Detect which cell encompasses the target text, then output its [x, y] center coordinate. 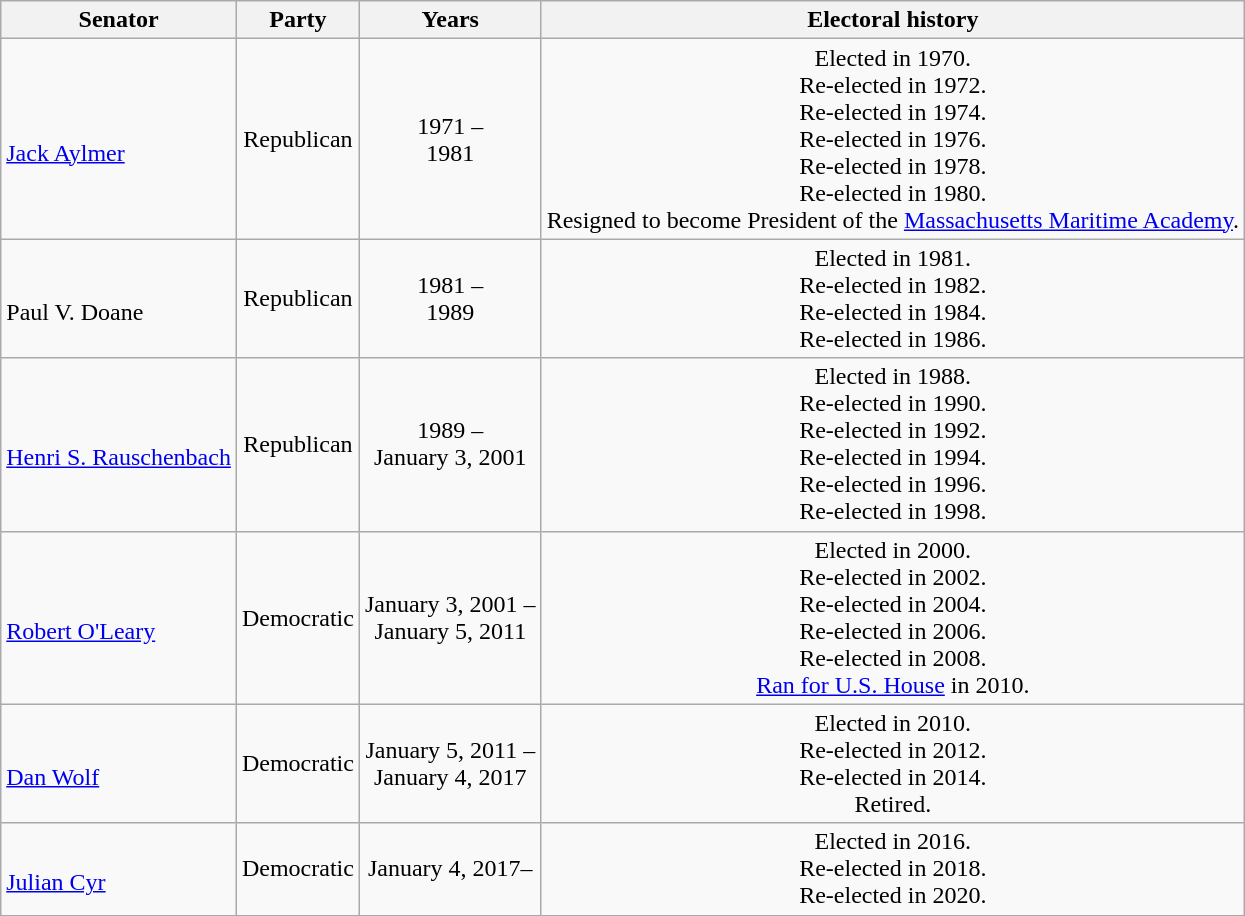
January 4, 2017– [450, 869]
1981 –1989 [450, 298]
January 5, 2011 –January 4, 2017 [450, 764]
Elected in 2016.Re-elected in 2018.Re-elected in 2020. [892, 869]
Years [450, 20]
Paul V. Doane [119, 298]
January 3, 2001 –January 5, 2011 [450, 618]
Elected in 2000.Re-elected in 2002.Re-elected in 2004.Re-elected in 2006.Re-elected in 2008.Ran for U.S. House in 2010. [892, 618]
Julian Cyr [119, 869]
Robert O'Leary [119, 618]
Elected in 1981.Re-elected in 1982.Re-elected in 1984.Re-elected in 1986. [892, 298]
Henri S. Rauschenbach [119, 444]
Party [298, 20]
1971 –1981 [450, 139]
Jack Aylmer [119, 139]
Senator [119, 20]
Elected in 1988.Re-elected in 1990.Re-elected in 1992.Re-elected in 1994.Re-elected in 1996.Re-elected in 1998. [892, 444]
Electoral history [892, 20]
Elected in 2010.Re-elected in 2012.Re-elected in 2014.Retired. [892, 764]
1989 –January 3, 2001 [450, 444]
Dan Wolf [119, 764]
